Pinpoint the cell where the given text exists, returning its (X, Y) midpoint coordinate. 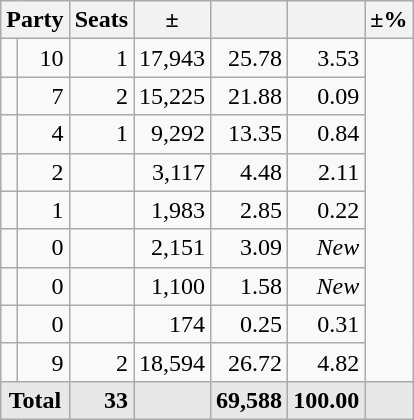
10 (43, 58)
7 (43, 96)
17,943 (172, 58)
3.09 (250, 248)
9 (43, 362)
15,225 (172, 96)
Total (35, 400)
26.72 (250, 362)
1,983 (172, 210)
4.82 (326, 362)
0.25 (250, 324)
4.48 (250, 172)
Seats (101, 20)
2.11 (326, 172)
3,117 (172, 172)
Party (35, 20)
25.78 (250, 58)
1,100 (172, 286)
3.53 (326, 58)
21.88 (250, 96)
33 (101, 400)
0.09 (326, 96)
0.31 (326, 324)
9,292 (172, 134)
2,151 (172, 248)
18,594 (172, 362)
4 (43, 134)
± (172, 20)
0.22 (326, 210)
174 (172, 324)
13.35 (250, 134)
0.84 (326, 134)
1.58 (250, 286)
100.00 (326, 400)
2.85 (250, 210)
±% (389, 20)
69,588 (250, 400)
